Pinpoint the cell where the given text exists, returning its (x, y) midpoint coordinate. 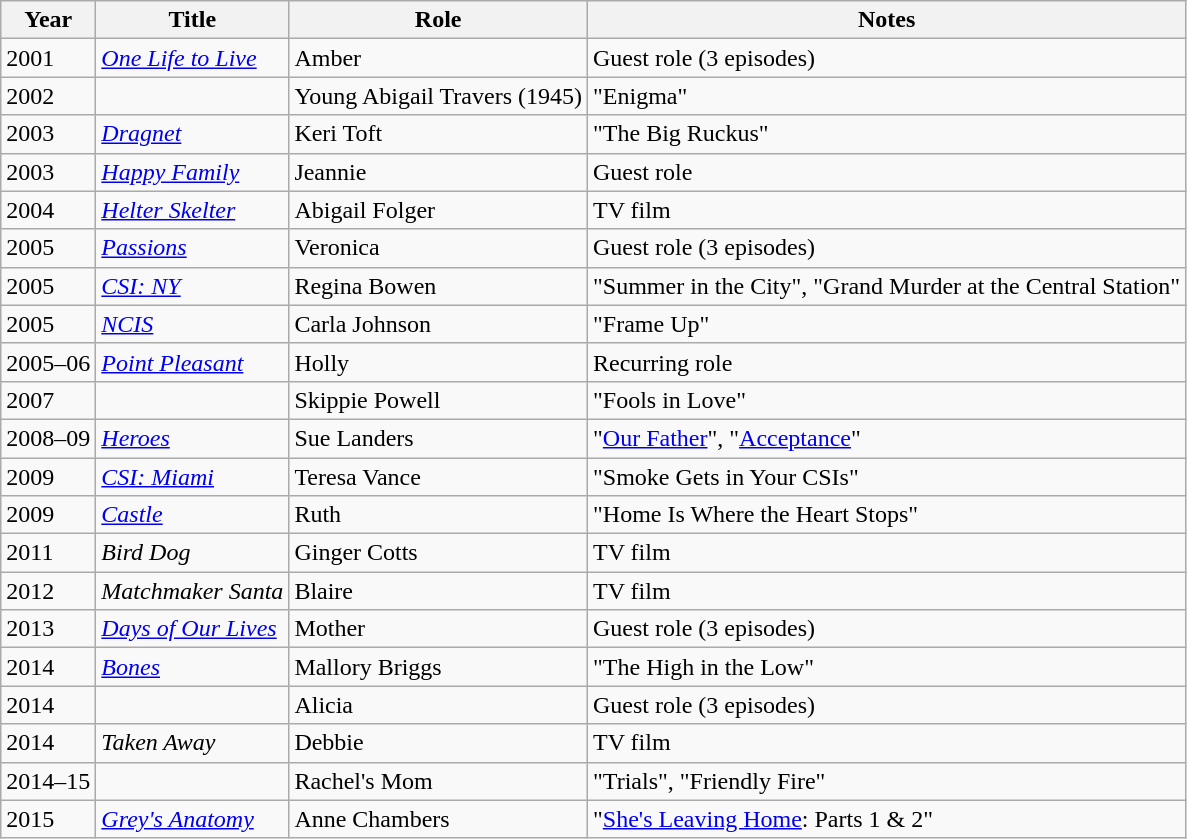
2001 (48, 58)
"Enigma" (887, 96)
Regina Bowen (438, 286)
"Home Is Where the Heart Stops" (887, 515)
Ginger Cotts (438, 553)
Bones (192, 667)
"Summer in the City", "Grand Murder at the Central Station" (887, 286)
Title (192, 20)
"Smoke Gets in Your CSIs" (887, 477)
2014–15 (48, 781)
"Frame Up" (887, 324)
Guest role (887, 172)
"Fools in Love" (887, 400)
Sue Landers (438, 438)
Taken Away (192, 743)
Abigail Folger (438, 210)
2002 (48, 96)
2015 (48, 819)
Skippie Powell (438, 400)
CSI: NY (192, 286)
2004 (48, 210)
Passions (192, 248)
Matchmaker Santa (192, 591)
Castle (192, 515)
Mother (438, 629)
2005–06 (48, 362)
"Our Father", "Acceptance" (887, 438)
Grey's Anatomy (192, 819)
Teresa Vance (438, 477)
Veronica (438, 248)
Amber (438, 58)
Holly (438, 362)
Bird Dog (192, 553)
2008–09 (48, 438)
2007 (48, 400)
NCIS (192, 324)
Notes (887, 20)
Dragnet (192, 134)
Blaire (438, 591)
One Life to Live (192, 58)
Mallory Briggs (438, 667)
"The Big Ruckus" (887, 134)
Recurring role (887, 362)
"She's Leaving Home: Parts 1 & 2" (887, 819)
Helter Skelter (192, 210)
Young Abigail Travers (1945) (438, 96)
Ruth (438, 515)
Debbie (438, 743)
Role (438, 20)
Alicia (438, 705)
2013 (48, 629)
2011 (48, 553)
Year (48, 20)
Heroes (192, 438)
Anne Chambers (438, 819)
CSI: Miami (192, 477)
Rachel's Mom (438, 781)
Happy Family (192, 172)
Days of Our Lives (192, 629)
Keri Toft (438, 134)
"Trials", "Friendly Fire" (887, 781)
Point Pleasant (192, 362)
Carla Johnson (438, 324)
"The High in the Low" (887, 667)
2012 (48, 591)
Jeannie (438, 172)
